Identify which cell holds the provided text, then report its (X, Y) central coordinate. 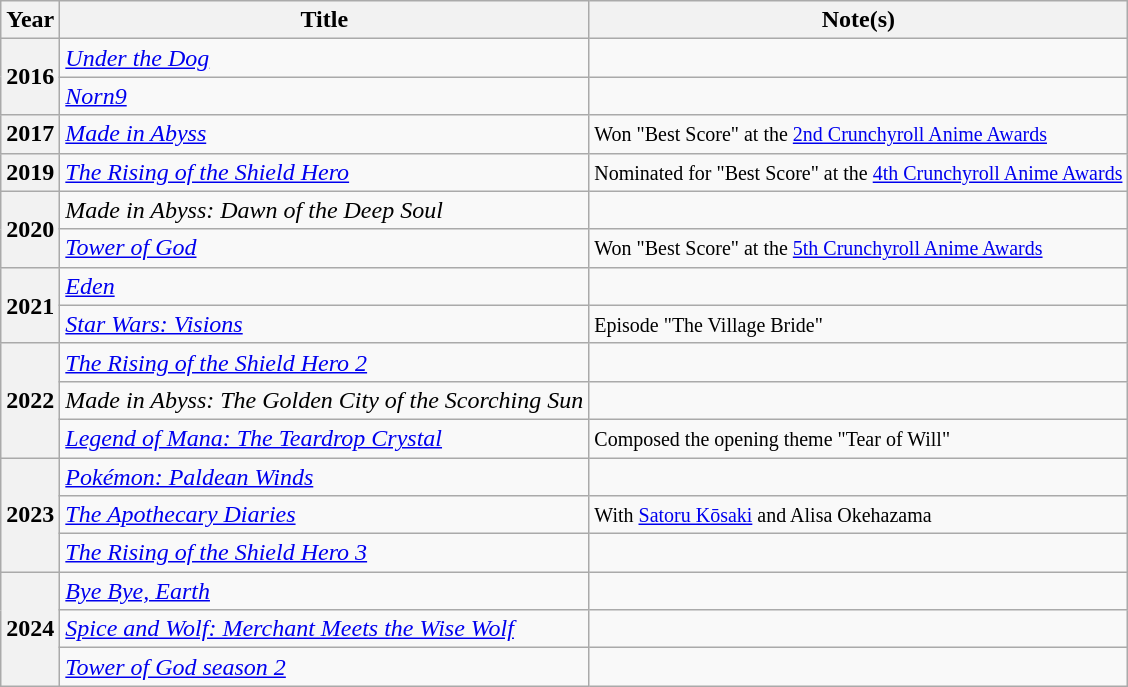
Note(s) (858, 20)
2024 (30, 629)
Under the Dog (324, 58)
Tower of God season 2 (324, 667)
2017 (30, 134)
Won "Best Score" at the 5th Crunchyroll Anime Awards (858, 248)
2019 (30, 172)
2016 (30, 77)
Spice and Wolf: Merchant Meets the Wise Wolf (324, 629)
2022 (30, 400)
2023 (30, 515)
Title (324, 20)
The Rising of the Shield Hero (324, 172)
The Rising of the Shield Hero 3 (324, 553)
The Apothecary Diaries (324, 515)
Made in Abyss (324, 134)
Tower of God (324, 248)
Pokémon: Paldean Winds (324, 477)
2020 (30, 229)
Eden (324, 286)
Bye Bye, Earth (324, 591)
2021 (30, 305)
Year (30, 20)
Star Wars: Visions (324, 324)
Episode "The Village Bride" (858, 324)
Legend of Mana: The Teardrop Crystal (324, 438)
Made in Abyss: The Golden City of the Scorching Sun (324, 400)
Norn9 (324, 96)
Composed the opening theme "Tear of Will" (858, 438)
Nominated for "Best Score" at the 4th Crunchyroll Anime Awards (858, 172)
Won "Best Score" at the 2nd Crunchyroll Anime Awards (858, 134)
Made in Abyss: Dawn of the Deep Soul (324, 210)
The Rising of the Shield Hero 2 (324, 362)
With Satoru Kōsaki and Alisa Okehazama (858, 515)
